Search for the cell housing the specified text and yield its (X, Y) center coordinate. 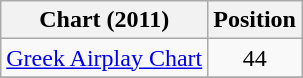
Position (255, 20)
Greek Airplay Chart (104, 58)
Chart (2011) (104, 20)
44 (255, 58)
